Find where the given text appears and provide that cell's center as (x, y) coordinate. 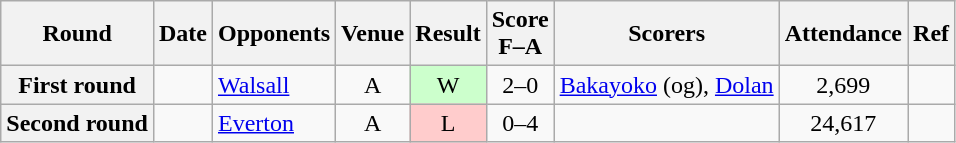
Result (448, 34)
ScoreF–A (520, 34)
Scorers (666, 34)
Walsall (274, 85)
Ref (932, 34)
Opponents (274, 34)
L (448, 123)
First round (78, 85)
0–4 (520, 123)
2,699 (843, 85)
24,617 (843, 123)
2–0 (520, 85)
Date (182, 34)
W (448, 85)
Bakayoko (og), Dolan (666, 85)
Second round (78, 123)
Everton (274, 123)
Attendance (843, 34)
Round (78, 34)
Venue (373, 34)
